Locate the cell with the specified text and output its [x, y] center coordinate. 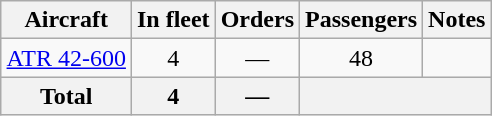
Aircraft [66, 20]
Total [66, 96]
Passengers [362, 20]
In fleet [173, 20]
Orders [257, 20]
48 [362, 58]
Notes [457, 20]
ATR 42-600 [66, 58]
